Locate the cell with the specified text and output its [X, Y] center coordinate. 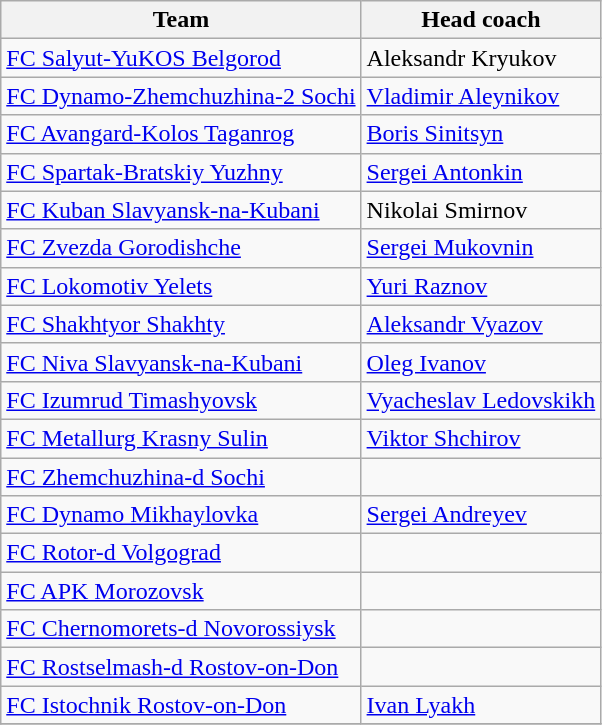
Oleg Ivanov [481, 362]
Yuri Raznov [481, 286]
FC Salyut-YuKOS Belgorod [181, 58]
Sergei Mukovnin [481, 248]
FC Istochnik Rostov-on-Don [181, 705]
Aleksandr Vyazov [481, 324]
Nikolai Smirnov [481, 210]
FC Kuban Slavyansk-na-Kubani [181, 210]
Vyacheslav Ledovskikh [481, 400]
Aleksandr Kryukov [481, 58]
Ivan Lyakh [481, 705]
FC Zhemchuzhina-d Sochi [181, 477]
FC Avangard-Kolos Taganrog [181, 134]
Vladimir Aleynikov [481, 96]
FC Spartak-Bratskiy Yuzhny [181, 172]
FC Rostselmash-d Rostov-on-Don [181, 667]
FC Zvezda Gorodishche [181, 248]
FC Lokomotiv Yelets [181, 286]
FC Shakhtyor Shakhty [181, 324]
Head coach [481, 20]
Sergei Antonkin [481, 172]
FC Dynamo-Zhemchuzhina-2 Sochi [181, 96]
FC Niva Slavyansk-na-Kubani [181, 362]
Boris Sinitsyn [481, 134]
FC APK Morozovsk [181, 591]
FC Chernomorets-d Novorossiysk [181, 629]
FC Rotor-d Volgograd [181, 553]
FC Izumrud Timashyovsk [181, 400]
FC Dynamo Mikhaylovka [181, 515]
FC Metallurg Krasny Sulin [181, 438]
Sergei Andreyev [481, 515]
Team [181, 20]
Viktor Shchirov [481, 438]
